Capture the cell that displays the provided text and extract its (X, Y) central coordinate. 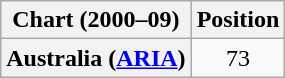
Chart (2000–09) (96, 20)
Australia (ARIA) (96, 58)
73 (238, 58)
Position (238, 20)
